For the text-containing cell, return its midpoint in [x, y] coordinate format. 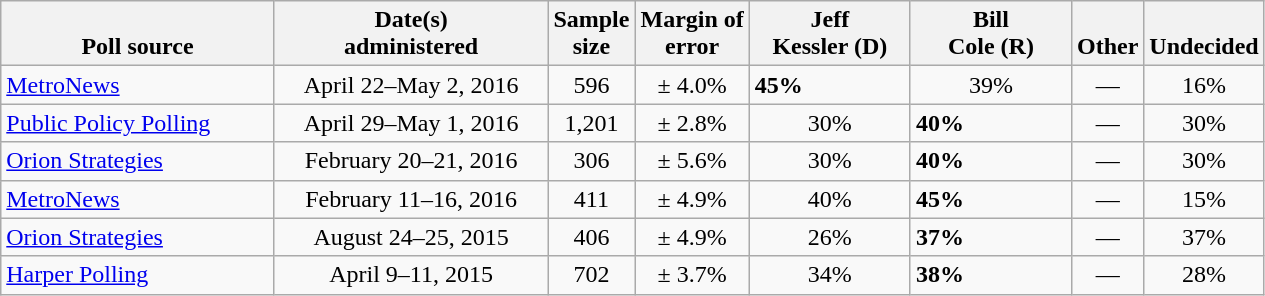
Public Policy Polling [138, 123]
April 22–May 2, 2016 [411, 85]
± 3.7% [692, 275]
Harper Polling [138, 275]
26% [830, 237]
702 [592, 275]
± 4.0% [692, 85]
Other [1107, 34]
± 2.8% [692, 123]
Samplesize [592, 34]
1,201 [592, 123]
39% [990, 85]
Poll source [138, 34]
Date(s)administered [411, 34]
28% [1204, 275]
Margin oferror [692, 34]
February 20–21, 2016 [411, 161]
406 [592, 237]
15% [1204, 199]
411 [592, 199]
306 [592, 161]
± 5.6% [692, 161]
596 [592, 85]
August 24–25, 2015 [411, 237]
April 9–11, 2015 [411, 275]
April 29–May 1, 2016 [411, 123]
38% [990, 275]
JeffKessler (D) [830, 34]
BillCole (R) [990, 34]
Undecided [1204, 34]
February 11–16, 2016 [411, 199]
34% [830, 275]
16% [1204, 85]
